Pinpoint the cell where the given text exists, returning its [X, Y] midpoint coordinate. 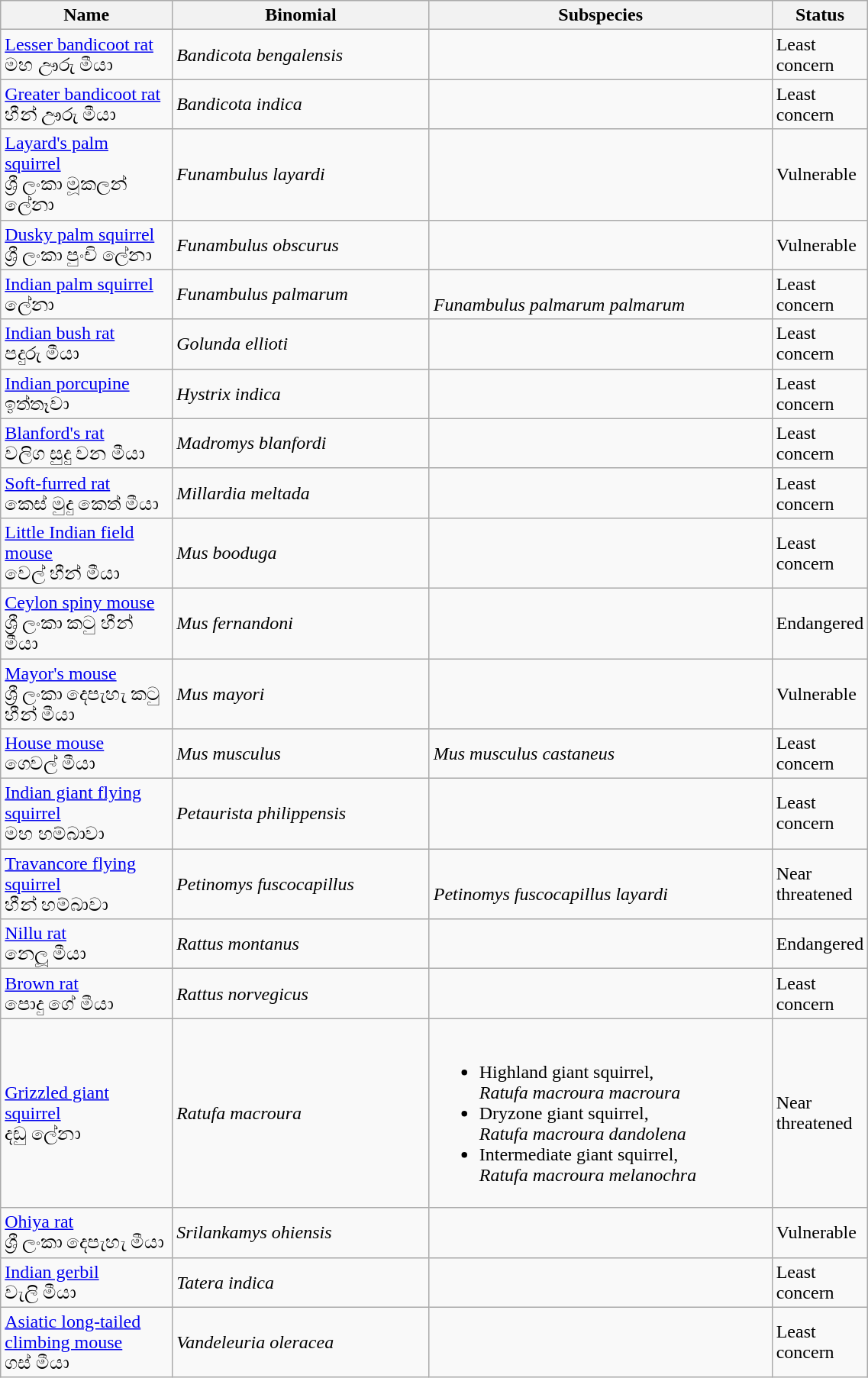
Mus musculus [301, 754]
Ohiya ratශ්‍රී ලංකා දෙපැහැ මීයා [87, 1232]
Mus booduga [301, 553]
Nillu ratනෙලූ මීයා [87, 944]
Little Indian field mouseවෙල් හීන් මීයා [87, 553]
Brown ratපොදු ගේ මීයා [87, 994]
Bandicota indica [301, 104]
Vandeleuria oleracea [301, 1342]
Funambulus palmarum palmarum [600, 295]
Indian gerbilවැලි මීයා [87, 1283]
Petinomys fuscocapillus [301, 884]
Srilankamys ohiensis [301, 1232]
Petinomys fuscocapillus layardi [600, 884]
Ratufa macroura [301, 1113]
Travancore flying squirrelහීන් හම්බාවා [87, 884]
Mayor's mouseශ්‍රී ලංකා දෙපැහැ ක‍ටු හීන් මීයා [87, 693]
Lesser bandicoot ratමහ ඌරු මීයා [87, 55]
Millardia meltada [301, 493]
Dusky palm squirrelශ්‍රී ලංකා පුංචි ලේනා [87, 244]
Status [820, 15]
Greater bandicoot ratහීන් ඌරු මීයා [87, 104]
Golunda ellioti [301, 344]
Layard's palm squirrelශ්‍රී ලංකා මූකලන් ලේනා [87, 174]
Binomial [301, 15]
Funambulus palmarum [301, 295]
Blanford's ratවලිග සුදු වන මීයා [87, 443]
Mus fernandoni [301, 623]
Indian giant flying squirrelමහ හම්බාවා [87, 814]
Madromys blanfordi [301, 443]
Mus musculus castaneus [600, 754]
Hystrix indica [301, 394]
Asiatic long-tailed climbing mouseගස් මීයා [87, 1342]
Rattus norvegicus [301, 994]
Petaurista philippensis [301, 814]
Name [87, 15]
Indian porcupineඉත්තෑවා [87, 394]
Funambulus obscurus [301, 244]
Ceylon spiny mouseශ්‍රී ලංකා ක‍ටු හීන් මීයා [87, 623]
Bandicota bengalensis [301, 55]
House mouseගෙවල් මීයා [87, 754]
Subspecies [600, 15]
Soft-furred ratකෙස් මුදු කෙත් මීයා [87, 493]
Funambulus layardi [301, 174]
Tatera indica [301, 1283]
Mus mayori [301, 693]
Indian palm squirrelලේනා [87, 295]
Grizzled giant squirrelදඬු ලේනා [87, 1113]
Indian bush ratපදුරු මීයා [87, 344]
Rattus montanus [301, 944]
